Detect which cell encompasses the target text, then output its [X, Y] center coordinate. 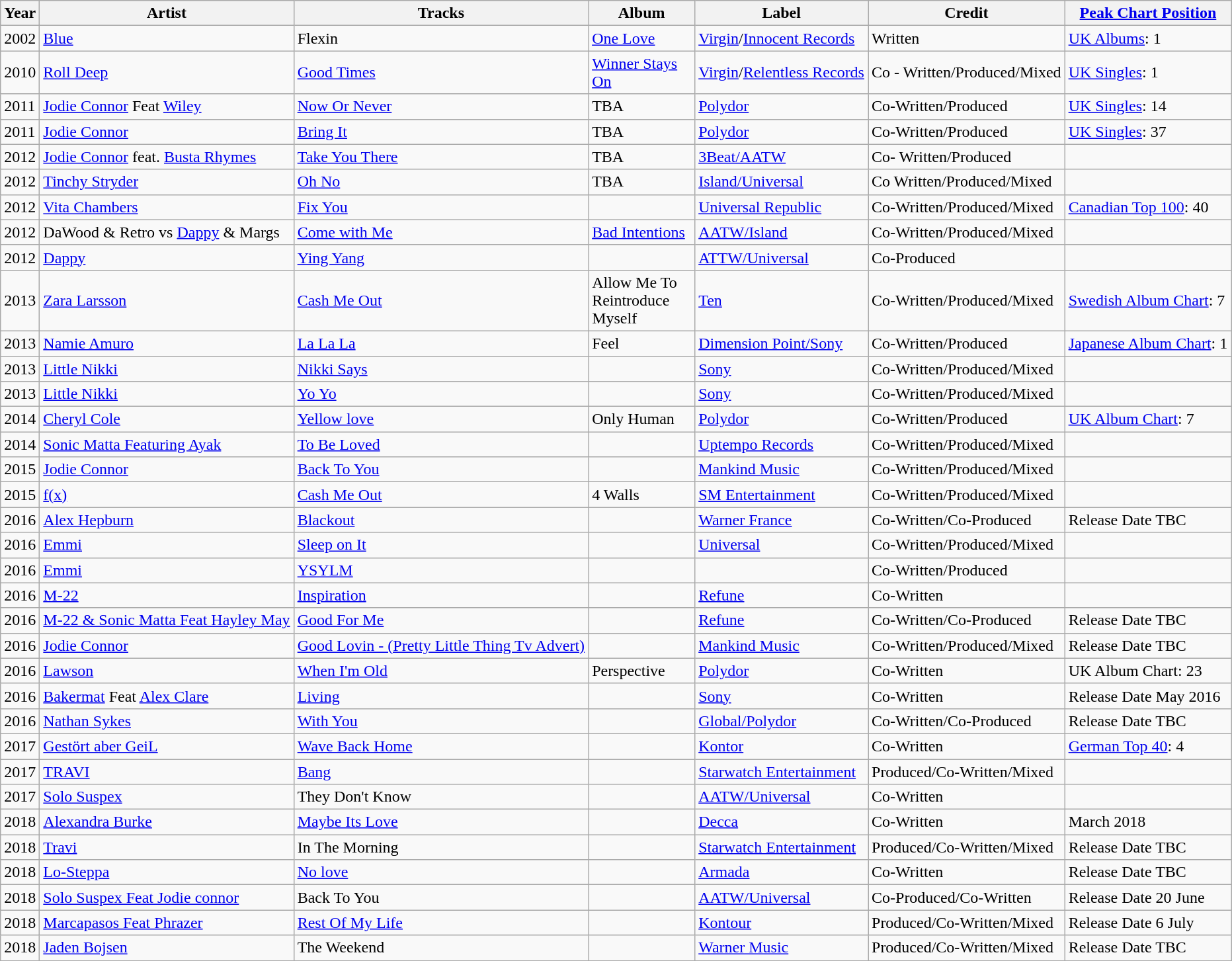
UK Albums: 1 [1148, 38]
Credit [966, 13]
Uptempo Records [782, 444]
Namie Amuro [167, 343]
Ten [782, 300]
Jodie Connor feat. Busta Rhymes [167, 157]
Take You There [440, 157]
Come with Me [440, 232]
Good For Me [440, 620]
Maybe Its Love [440, 822]
Lawson [167, 671]
Bakermat Feat Alex Clare [167, 696]
German Top 40: 4 [1148, 746]
Travi [167, 847]
Bang [440, 772]
They Don't Know [440, 797]
Winner Stays On [641, 73]
Co Written/Produced/Mixed [966, 182]
Inspiration [440, 595]
Blackout [440, 520]
Co- Written/Produced [966, 157]
Japanese Album Chart: 1 [1148, 343]
DaWood & Retro vs Dappy & Margs [167, 232]
4 Walls [641, 495]
M-22 [167, 595]
Release Date May 2016 [1148, 696]
Artist [167, 13]
Bad Intentions [641, 232]
Jaden Bojsen [167, 948]
Warner Music [782, 948]
Label [782, 13]
Co - Written/Produced/Mixed [966, 73]
Armada [782, 872]
Good Lovin - (Pretty Little Thing Tv Advert) [440, 646]
Oh No [440, 182]
Tinchy Stryder [167, 182]
Global/Polydor [782, 721]
Gestört aber GeiL [167, 746]
Virgin/Innocent Records [782, 38]
Canadian Top 100: 40 [1148, 207]
Yo Yo [440, 394]
Decca [782, 822]
Fix You [440, 207]
Now Or Never [440, 106]
With You [440, 721]
Bring It [440, 132]
UK Album Chart: 7 [1148, 419]
Wave Back Home [440, 746]
La La La [440, 343]
Written [966, 38]
Jodie Connor Feat Wiley [167, 106]
UK Singles: 1 [1148, 73]
2002 [20, 38]
Rest Of My Life [440, 923]
Sonic Matta Featuring Ayak [167, 444]
In The Morning [440, 847]
Solo Suspex [167, 797]
To Be Loved [440, 444]
Tracks [440, 13]
Virgin/Relentless Records [782, 73]
AATW/Island [782, 232]
Swedish Album Chart: 7 [1148, 300]
YSYLM [440, 570]
Solo Suspex Feat Jodie connor [167, 898]
Feel [641, 343]
Vita Chambers [167, 207]
UK Album Chart: 23 [1148, 671]
Alexandra Burke [167, 822]
Warner France [782, 520]
Nathan Sykes [167, 721]
Nikki Says [440, 368]
UK Singles: 14 [1148, 106]
Dimension Point/Sony [782, 343]
When I'm Old [440, 671]
3Beat/AATW [782, 157]
Marcapasos Feat Phrazer [167, 923]
Release Date 6 July [1148, 923]
Kontour [782, 923]
Album [641, 13]
No love [440, 872]
Release Date 20 June [1148, 898]
The Weekend [440, 948]
SM Entertainment [782, 495]
Year [20, 13]
One Love [641, 38]
Living [440, 696]
Cheryl Cole [167, 419]
Zara Larsson [167, 300]
Blue [167, 38]
Lo-Steppa [167, 872]
Ying Yang [440, 257]
Dappy [167, 257]
ATTW/Universal [782, 257]
Perspective [641, 671]
Island/Universal [782, 182]
Allow Me To Reintroduce Myself [641, 300]
Universal Republic [782, 207]
Flexin [440, 38]
Only Human [641, 419]
M-22 & Sonic Matta Feat Hayley May [167, 620]
Co-Produced [966, 257]
Universal [782, 545]
Good Times [440, 73]
Yellow love [440, 419]
March 2018 [1148, 822]
Roll Deep [167, 73]
Kontor [782, 746]
Sleep on It [440, 545]
Co-Produced/Co-Written [966, 898]
Peak Chart Position [1148, 13]
f(x) [167, 495]
2010 [20, 73]
TRAVI [167, 772]
UK Singles: 37 [1148, 132]
Alex Hepburn [167, 520]
